Provide the (X, Y) coordinate of the cell's center where the given text is located.  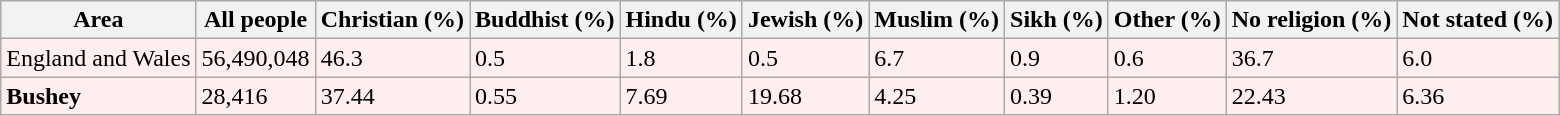
England and Wales (98, 58)
Hindu (%) (681, 20)
19.68 (805, 96)
Christian (%) (392, 20)
28,416 (256, 96)
Muslim (%) (937, 20)
7.69 (681, 96)
1.8 (681, 58)
56,490,048 (256, 58)
46.3 (392, 58)
6.7 (937, 58)
Other (%) (1167, 20)
Sikh (%) (1057, 20)
4.25 (937, 96)
Buddhist (%) (545, 20)
1.20 (1167, 96)
0.6 (1167, 58)
36.7 (1312, 58)
6.0 (1478, 58)
0.9 (1057, 58)
22.43 (1312, 96)
Not stated (%) (1478, 20)
37.44 (392, 96)
0.39 (1057, 96)
No religion (%) (1312, 20)
6.36 (1478, 96)
Jewish (%) (805, 20)
Bushey (98, 96)
Area (98, 20)
0.55 (545, 96)
All people (256, 20)
